For the text-containing cell, return its midpoint in (X, Y) coordinate format. 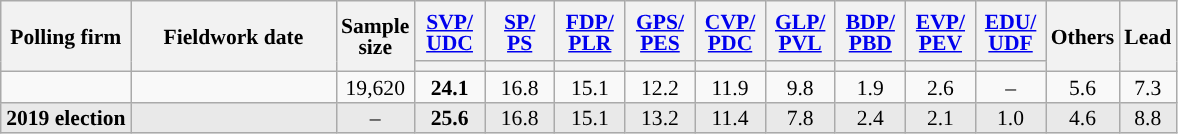
12.2 (660, 86)
1.9 (870, 86)
2019 election (66, 118)
GPS/PES (660, 31)
Fieldwork date (234, 36)
7.8 (800, 118)
Others (1083, 36)
GLP/PVL (800, 31)
SP/PS (520, 31)
BDP/PBD (870, 31)
2.4 (870, 118)
9.8 (800, 86)
24.1 (449, 86)
2.1 (940, 118)
8.8 (1148, 118)
FDP/PLR (590, 31)
Samplesize (375, 36)
Lead (1148, 36)
SVP/UDC (449, 31)
EVP/PEV (940, 31)
CVP/PDC (730, 31)
2.6 (940, 86)
19,620 (375, 86)
7.3 (1148, 86)
13.2 (660, 118)
Polling firm (66, 36)
25.6 (449, 118)
1.0 (1010, 118)
5.6 (1083, 86)
11.4 (730, 118)
EDU/UDF (1010, 31)
11.9 (730, 86)
4.6 (1083, 118)
